Find where the given text appears and provide that cell's center as [x, y] coordinate. 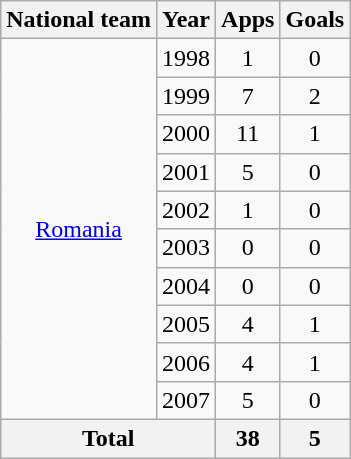
Total [108, 438]
Romania [79, 230]
2003 [186, 248]
Goals [315, 20]
2002 [186, 210]
38 [248, 438]
2001 [186, 172]
2006 [186, 362]
2007 [186, 400]
2000 [186, 134]
11 [248, 134]
2004 [186, 286]
2005 [186, 324]
National team [79, 20]
2 [315, 96]
Year [186, 20]
7 [248, 96]
1998 [186, 58]
Apps [248, 20]
1999 [186, 96]
